Detect which cell encompasses the target text, then output its [x, y] center coordinate. 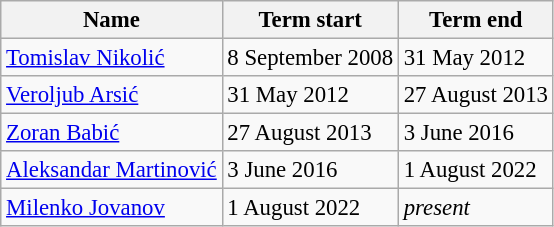
present [476, 208]
Tomislav Nikolić [112, 58]
Milenko Jovanov [112, 208]
Zoran Babić [112, 133]
Term end [476, 20]
Name [112, 20]
Term start [310, 20]
Aleksandar Martinović [112, 170]
Veroljub Arsić [112, 95]
8 September 2008 [310, 58]
